Output the (X, Y) coordinate of the center of the cell containing the given text.  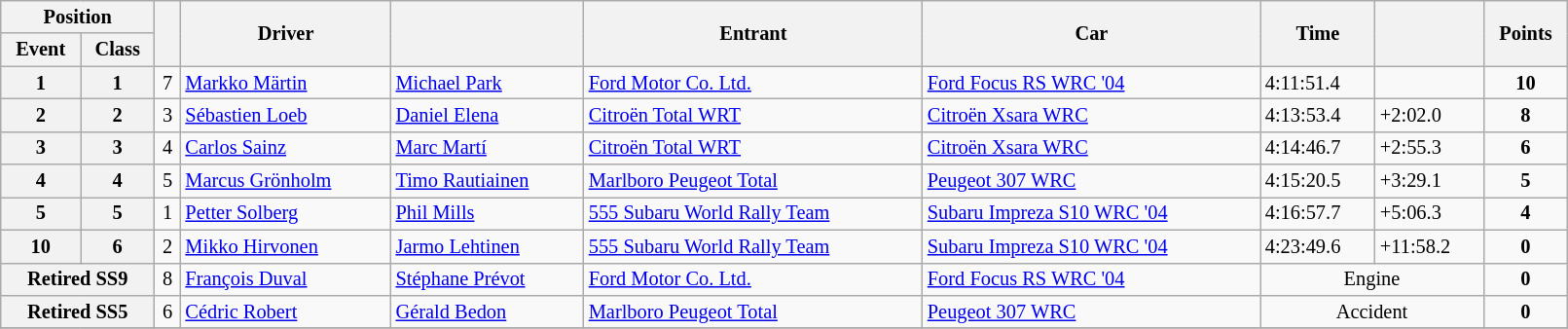
Retired SS9 (78, 279)
Cédric Robert (286, 311)
+11:58.2 (1429, 246)
Time (1318, 33)
4:23:49.6 (1318, 246)
Carlos Sainz (286, 148)
Petter Solberg (286, 213)
Event (41, 50)
Class (118, 50)
Engine (1372, 279)
+3:29.1 (1429, 181)
+5:06.3 (1429, 213)
Car (1092, 33)
Points (1526, 33)
Marc Martí (488, 148)
7 (167, 83)
4:16:57.7 (1318, 213)
4:11:51.4 (1318, 83)
Mikko Hirvonen (286, 246)
Markko Märtin (286, 83)
+2:02.0 (1429, 115)
4:13:53.4 (1318, 115)
Timo Rautiainen (488, 181)
Phil Mills (488, 213)
Stéphane Prévot (488, 279)
Entrant (753, 33)
4:15:20.5 (1318, 181)
Daniel Elena (488, 115)
Michael Park (488, 83)
François Duval (286, 279)
+2:55.3 (1429, 148)
4:14:46.7 (1318, 148)
Retired SS5 (78, 311)
Marcus Grönholm (286, 181)
Sébastien Loeb (286, 115)
Position (78, 17)
Driver (286, 33)
Gérald Bedon (488, 311)
Accident (1372, 311)
Jarmo Lehtinen (488, 246)
